Return [x, y] of the center of cell containing provided text 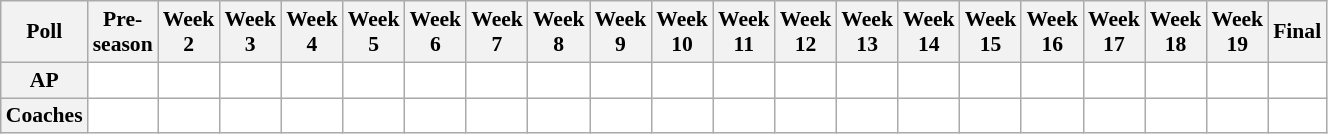
Week13 [867, 32]
Week19 [1237, 32]
Poll [44, 32]
Final [1297, 32]
Week14 [929, 32]
Week9 [621, 32]
Week11 [744, 32]
Week15 [991, 32]
Week2 [189, 32]
Week3 [250, 32]
Week10 [682, 32]
Coaches [44, 116]
Week4 [312, 32]
Week5 [374, 32]
Week17 [1114, 32]
Week6 [435, 32]
Week12 [806, 32]
Week8 [559, 32]
AP [44, 80]
Pre-season [123, 32]
Week7 [497, 32]
Week16 [1052, 32]
Week18 [1176, 32]
